From the cell containing the given text, extract its center point as (x, y) coordinate. 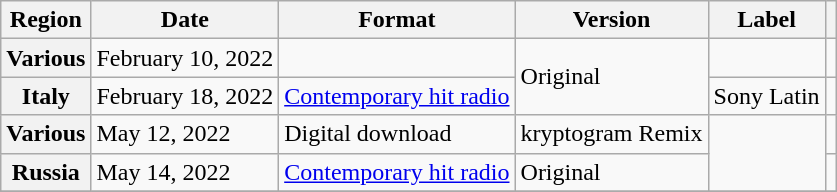
February 10, 2022 (185, 58)
Russia (46, 172)
February 18, 2022 (185, 96)
Label (766, 20)
Digital download (397, 134)
Italy (46, 96)
May 14, 2022 (185, 172)
May 12, 2022 (185, 134)
kryptogram Remix (612, 134)
Format (397, 20)
Region (46, 20)
Version (612, 20)
Sony Latin (766, 96)
Date (185, 20)
